For the text-containing cell, return its midpoint in [X, Y] coordinate format. 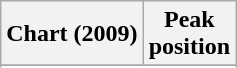
Peakposition [189, 34]
Chart (2009) [72, 34]
